Capture the cell that displays the provided text and extract its (X, Y) central coordinate. 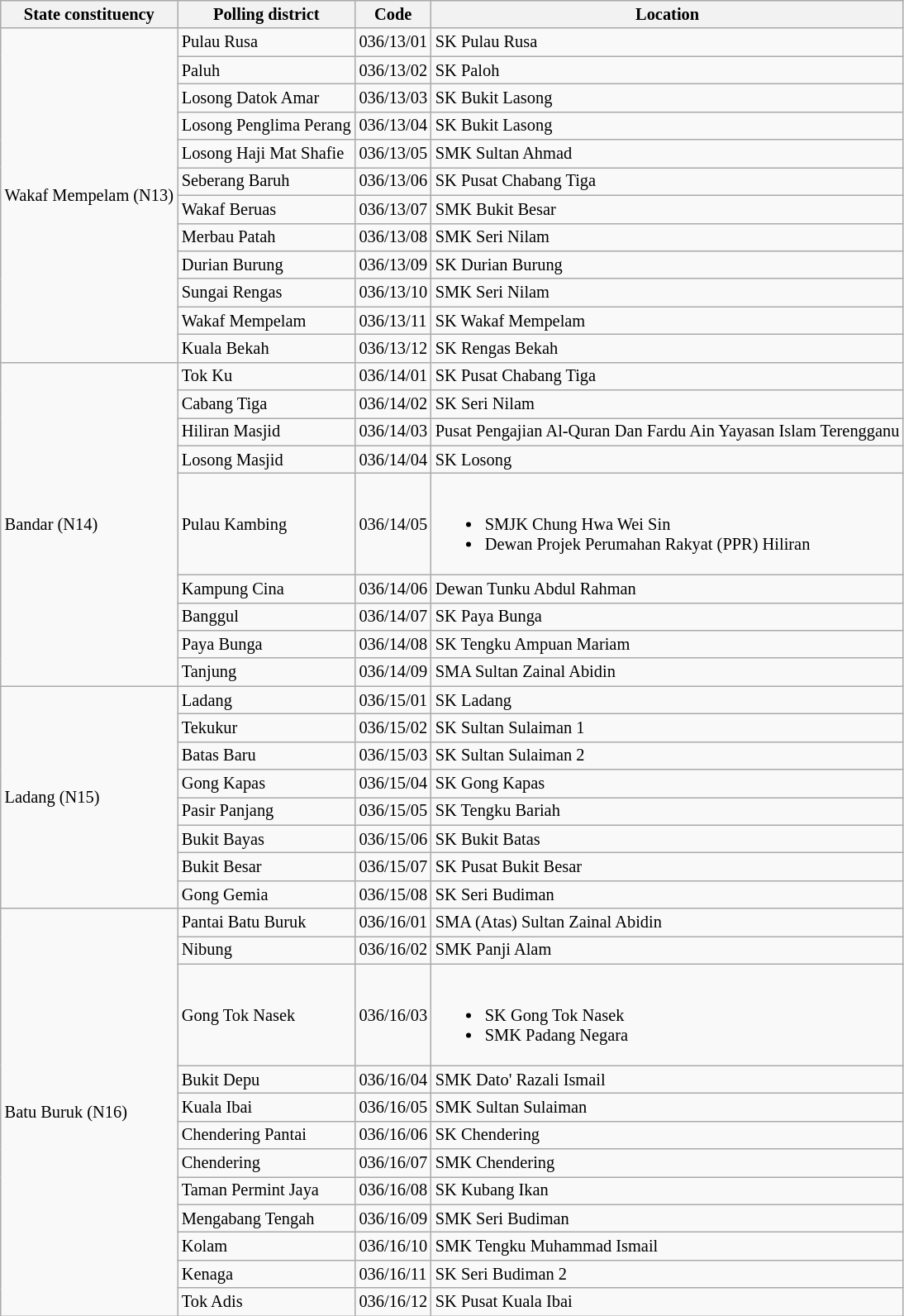
Merbau Patah (266, 237)
036/16/08 (393, 1190)
036/14/03 (393, 432)
Batas Baru (266, 756)
Bukit Depu (266, 1080)
Mengabang Tengah (266, 1218)
036/13/09 (393, 265)
036/13/01 (393, 42)
SK Pusat Bukit Besar (668, 867)
036/15/03 (393, 756)
Tanjung (266, 672)
036/16/05 (393, 1107)
Dewan Tunku Abdul Rahman (668, 589)
Kolam (266, 1246)
Ladang (N15) (89, 797)
036/16/06 (393, 1135)
Code (393, 14)
036/15/05 (393, 811)
Taman Permint Jaya (266, 1190)
Gong Gemia (266, 894)
Kuala Ibai (266, 1107)
036/13/10 (393, 293)
SK Pulau Rusa (668, 42)
SMK Tengku Muhammad Ismail (668, 1246)
Ladang (266, 700)
036/16/12 (393, 1302)
036/13/11 (393, 321)
SMA Sultan Zainal Abidin (668, 672)
Losong Penglima Perang (266, 126)
SK Seri Budiman (668, 894)
036/13/04 (393, 126)
SMK Seri Budiman (668, 1218)
036/13/06 (393, 181)
SMK Bukit Besar (668, 209)
Bukit Besar (266, 867)
036/14/06 (393, 589)
036/13/07 (393, 209)
036/14/09 (393, 672)
036/13/08 (393, 237)
Losong Masjid (266, 460)
Kampung Cina (266, 589)
036/14/01 (393, 376)
Bukit Bayas (266, 839)
Location (668, 14)
036/13/03 (393, 98)
SMK Panji Alam (668, 950)
Durian Burung (266, 265)
Pusat Pengajian Al-Quran Dan Fardu Ain Yayasan Islam Terengganu (668, 432)
SMA (Atas) Sultan Zainal Abidin (668, 923)
SK Sultan Sulaiman 1 (668, 727)
036/14/05 (393, 523)
036/16/01 (393, 923)
SK Durian Burung (668, 265)
036/14/04 (393, 460)
SK Seri Nilam (668, 404)
036/15/04 (393, 784)
Pasir Panjang (266, 811)
Gong Kapas (266, 784)
SK Tengku Ampuan Mariam (668, 644)
Pulau Kambing (266, 523)
SK Gong Tok NasekSMK Padang Negara (668, 1014)
SK Tengku Bariah (668, 811)
036/16/02 (393, 950)
SMK Sultan Ahmad (668, 154)
SK Ladang (668, 700)
Tok Adis (266, 1302)
Pantai Batu Buruk (266, 923)
036/13/02 (393, 70)
Banggul (266, 617)
Tok Ku (266, 376)
Cabang Tiga (266, 404)
SK Losong (668, 460)
036/16/04 (393, 1080)
036/14/07 (393, 617)
Nibung (266, 950)
Kuala Bekah (266, 348)
Wakaf Beruas (266, 209)
SK Paya Bunga (668, 617)
Paya Bunga (266, 644)
Bandar (N14) (89, 524)
036/16/07 (393, 1163)
SMK Chendering (668, 1163)
036/15/01 (393, 700)
036/15/08 (393, 894)
Seberang Baruh (266, 181)
SK Gong Kapas (668, 784)
SK Chendering (668, 1135)
Gong Tok Nasek (266, 1014)
036/16/10 (393, 1246)
036/13/05 (393, 154)
036/15/06 (393, 839)
036/16/09 (393, 1218)
SK Paloh (668, 70)
SK Kubang Ikan (668, 1190)
SMK Dato' Razali Ismail (668, 1080)
State constituency (89, 14)
Losong Haji Mat Shafie (266, 154)
SK Pusat Kuala Ibai (668, 1302)
036/14/08 (393, 644)
SK Rengas Bekah (668, 348)
Pulau Rusa (266, 42)
Wakaf Mempelam (266, 321)
Wakaf Mempelam (N13) (89, 195)
Batu Buruk (N16) (89, 1113)
Tekukur (266, 727)
Hiliran Masjid (266, 432)
Kenaga (266, 1274)
036/15/02 (393, 727)
036/16/11 (393, 1274)
036/16/03 (393, 1014)
036/13/12 (393, 348)
Chendering (266, 1163)
SMK Sultan Sulaiman (668, 1107)
SK Bukit Batas (668, 839)
SMJK Chung Hwa Wei SinDewan Projek Perumahan Rakyat (PPR) Hiliran (668, 523)
036/14/02 (393, 404)
SK Sultan Sulaiman 2 (668, 756)
036/15/07 (393, 867)
SK Seri Budiman 2 (668, 1274)
Paluh (266, 70)
SK Wakaf Mempelam (668, 321)
Polling district (266, 14)
Chendering Pantai (266, 1135)
Sungai Rengas (266, 293)
Losong Datok Amar (266, 98)
